Locate the cell with the specified text and output its [X, Y] center coordinate. 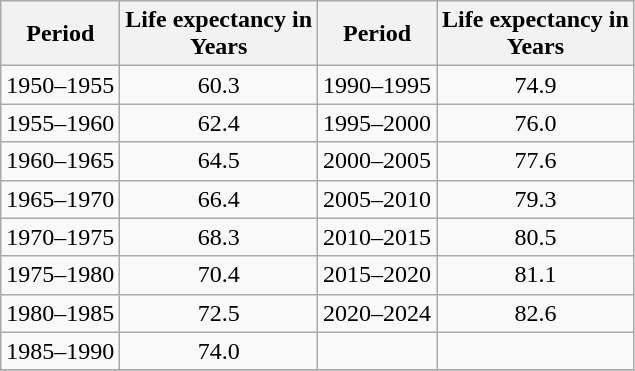
64.5 [219, 161]
2015–2020 [378, 275]
72.5 [219, 313]
74.0 [219, 351]
1985–1990 [60, 351]
2010–2015 [378, 237]
60.3 [219, 85]
2000–2005 [378, 161]
1970–1975 [60, 237]
1975–1980 [60, 275]
1995–2000 [378, 123]
1955–1960 [60, 123]
76.0 [536, 123]
79.3 [536, 199]
1990–1995 [378, 85]
77.6 [536, 161]
66.4 [219, 199]
1965–1970 [60, 199]
2020–2024 [378, 313]
62.4 [219, 123]
68.3 [219, 237]
74.9 [536, 85]
1960–1965 [60, 161]
82.6 [536, 313]
1950–1955 [60, 85]
1980–1985 [60, 313]
80.5 [536, 237]
2005–2010 [378, 199]
81.1 [536, 275]
70.4 [219, 275]
